Extract the [X, Y] coordinate from the center of the cell holding the provided text.  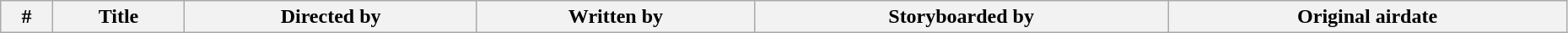
Original airdate [1368, 17]
# [27, 17]
Title [118, 17]
Written by [616, 17]
Directed by [331, 17]
Storyboarded by [961, 17]
